Locate the cell with the specified text and output its [X, Y] center coordinate. 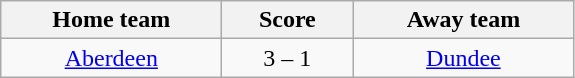
Dundee [464, 58]
Score [288, 20]
Home team [112, 20]
Aberdeen [112, 58]
Away team [464, 20]
3 – 1 [288, 58]
